Search for the cell housing the specified text and yield its (X, Y) center coordinate. 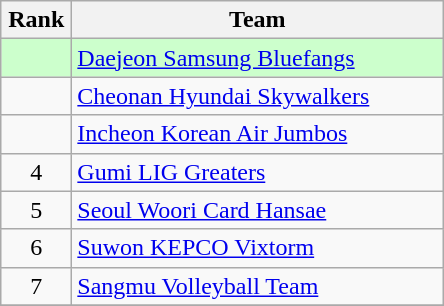
Rank (36, 20)
7 (36, 286)
Sangmu Volleyball Team (258, 286)
Team (258, 20)
Cheonan Hyundai Skywalkers (258, 96)
5 (36, 210)
Suwon KEPCO Vixtorm (258, 248)
4 (36, 172)
Gumi LIG Greaters (258, 172)
Seoul Woori Card Hansae (258, 210)
Incheon Korean Air Jumbos (258, 134)
6 (36, 248)
Daejeon Samsung Bluefangs (258, 58)
